Return [x, y] of the center of cell containing provided text 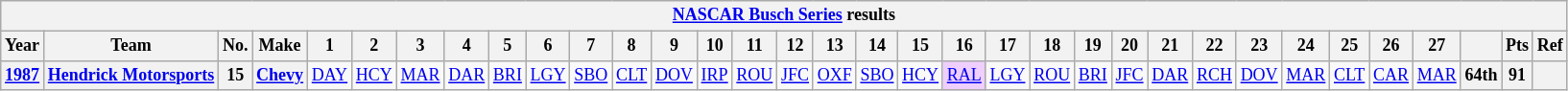
Hendrick Motorsports [131, 75]
7 [591, 46]
3 [420, 46]
22 [1215, 46]
23 [1259, 46]
Year [23, 46]
Pts [1518, 46]
Chevy [280, 75]
25 [1349, 46]
14 [877, 46]
RCH [1215, 75]
Make [280, 46]
17 [1008, 46]
OXF [835, 75]
Ref [1550, 46]
Team [131, 46]
16 [963, 46]
27 [1437, 46]
20 [1129, 46]
9 [675, 46]
21 [1171, 46]
10 [714, 46]
4 [466, 46]
13 [835, 46]
DAY [329, 75]
19 [1092, 46]
64th [1482, 75]
18 [1052, 46]
1 [329, 46]
CAR [1391, 75]
1987 [23, 75]
11 [754, 46]
IRP [714, 75]
12 [796, 46]
RAL [963, 75]
91 [1518, 75]
6 [548, 46]
NASCAR Busch Series results [784, 15]
26 [1391, 46]
5 [509, 46]
8 [631, 46]
24 [1306, 46]
No. [236, 46]
2 [374, 46]
